Capture the cell that displays the provided text and extract its (x, y) central coordinate. 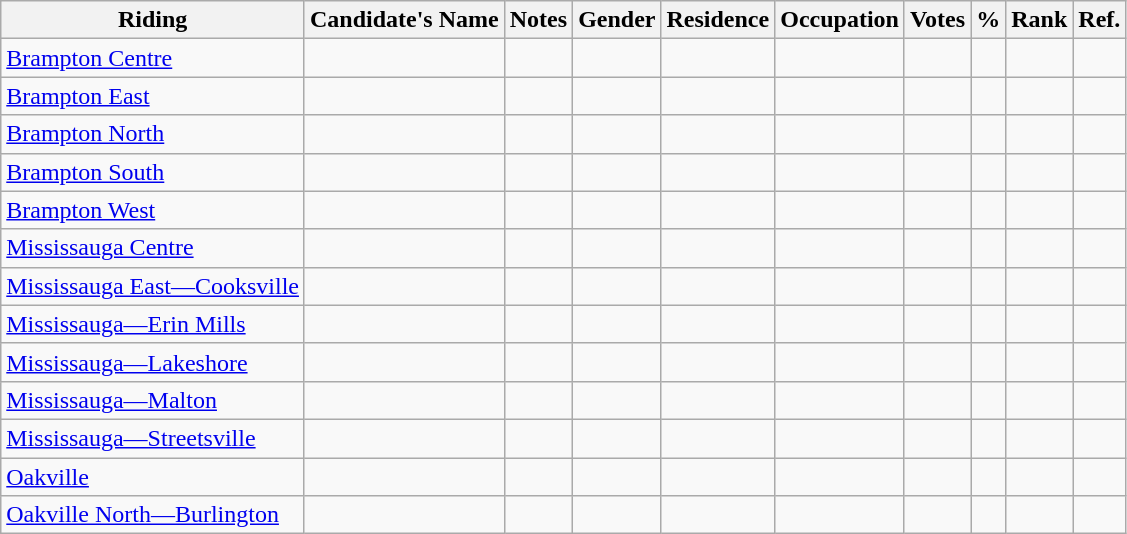
Mississauga East—Cooksville (153, 286)
Brampton East (153, 96)
Mississauga—Malton (153, 400)
Brampton West (153, 210)
Rank (1040, 20)
Mississauga—Lakeshore (153, 362)
% (988, 20)
Occupation (840, 20)
Residence (718, 20)
Candidate's Name (404, 20)
Mississauga Centre (153, 248)
Mississauga—Erin Mills (153, 324)
Brampton Centre (153, 58)
Oakville North—Burlington (153, 515)
Votes (937, 20)
Notes (538, 20)
Brampton North (153, 134)
Oakville (153, 477)
Gender (617, 20)
Riding (153, 20)
Brampton South (153, 172)
Ref. (1100, 20)
Mississauga—Streetsville (153, 438)
